Capture the cell that displays the provided text and extract its (x, y) central coordinate. 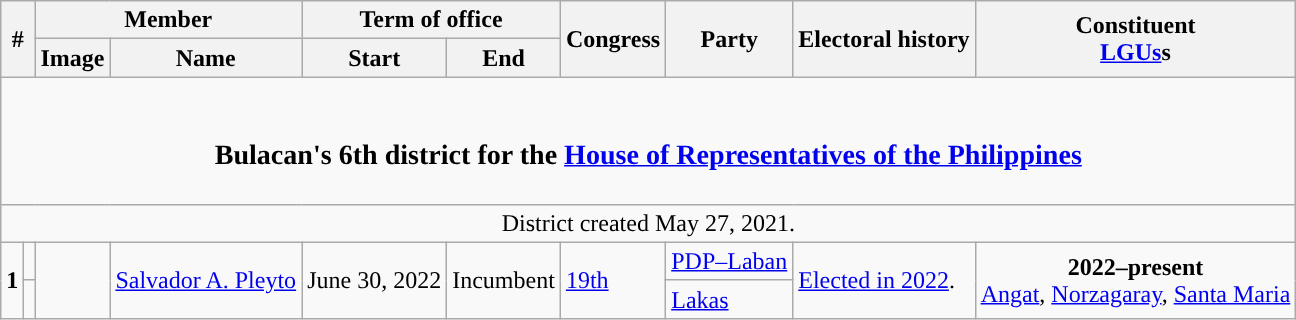
PDP–Laban (730, 261)
Term of office (432, 20)
19th (612, 280)
1 (12, 280)
Lakas (730, 299)
Electoral history (884, 39)
June 30, 2022 (374, 280)
District created May 27, 2021. (648, 223)
Congress (612, 39)
Salvador A. Pleyto (206, 280)
2022–presentAngat, Norzagaray, Santa Maria (1136, 280)
Member (168, 20)
Name (206, 58)
# (18, 39)
Party (730, 39)
ConstituentLGUss (1136, 39)
Incumbent (504, 280)
Start (374, 58)
Image (72, 58)
Elected in 2022. (884, 280)
End (504, 58)
Bulacan's 6th district for the House of Representatives of the Philippines (648, 140)
